Capture the cell that displays the provided text and extract its [X, Y] central coordinate. 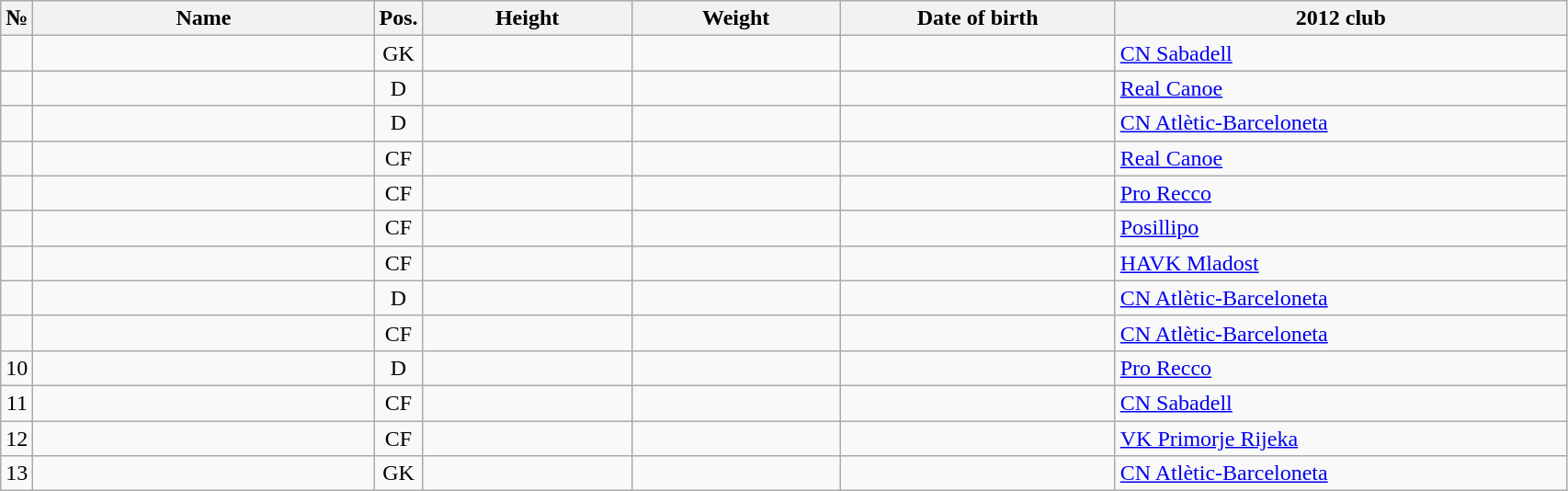
Pos. [399, 18]
Height [528, 18]
Name [204, 18]
Weight [735, 18]
HAVK Mladost [1340, 263]
Posillipo [1340, 228]
2012 club [1340, 18]
Date of birth [978, 18]
11 [17, 403]
VK Primorje Rijeka [1340, 439]
10 [17, 368]
№ [17, 18]
12 [17, 439]
13 [17, 474]
